Output the (X, Y) coordinate of the center of the cell containing the given text.  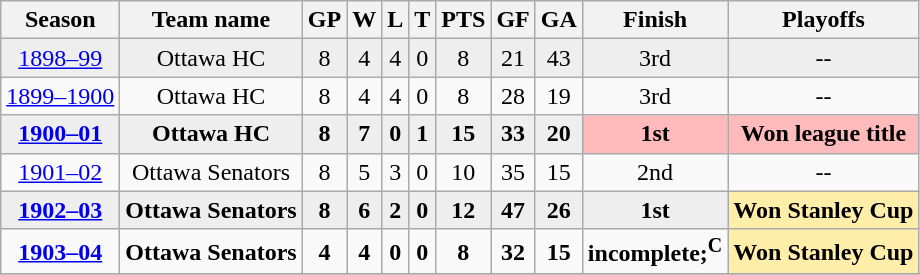
1899–1900 (60, 96)
5 (364, 172)
12 (464, 210)
47 (513, 210)
43 (558, 58)
3 (396, 172)
32 (513, 252)
W (364, 20)
33 (513, 134)
1898–99 (60, 58)
T (422, 20)
Team name (211, 20)
GF (513, 20)
2nd (655, 172)
21 (513, 58)
1902–03 (60, 210)
2 (396, 210)
6 (364, 210)
L (396, 20)
1900–01 (60, 134)
28 (513, 96)
Season (60, 20)
19 (558, 96)
Finish (655, 20)
incomplete;C (655, 252)
GA (558, 20)
7 (364, 134)
1 (422, 134)
1903–04 (60, 252)
26 (558, 210)
PTS (464, 20)
Playoffs (824, 20)
35 (513, 172)
GP (324, 20)
20 (558, 134)
1901–02 (60, 172)
Won league title (824, 134)
10 (464, 172)
